Capture the cell that displays the provided text and extract its [X, Y] central coordinate. 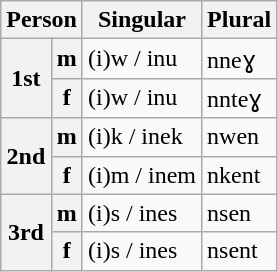
3rd [26, 232]
(i)m / inem [142, 175]
nsen [240, 213]
1st [26, 78]
2nd [26, 156]
nkent [240, 175]
Singular [142, 20]
(i)k / inek [142, 137]
nwen [240, 137]
Plural [240, 20]
Person [42, 20]
nneɣ [240, 59]
nnteɣ [240, 98]
nsent [240, 251]
